Return (x, y) of the center of cell containing provided text 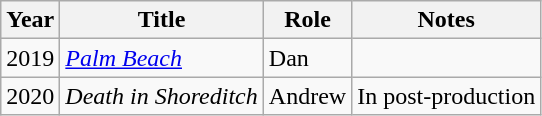
Year (30, 20)
Andrew (307, 96)
Dan (307, 58)
2020 (30, 96)
2019 (30, 58)
Role (307, 20)
Title (162, 20)
Death in Shoreditch (162, 96)
In post-production (446, 96)
Palm Beach (162, 58)
Notes (446, 20)
